Identify which cell holds the provided text, then report its [X, Y] central coordinate. 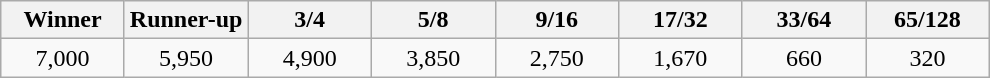
1,670 [681, 58]
5,950 [186, 58]
Runner-up [186, 20]
5/8 [433, 20]
4,900 [310, 58]
Winner [63, 20]
17/32 [681, 20]
320 [928, 58]
9/16 [557, 20]
3/4 [310, 20]
65/128 [928, 20]
3,850 [433, 58]
7,000 [63, 58]
660 [804, 58]
2,750 [557, 58]
33/64 [804, 20]
